Output the (X, Y) coordinate of the center of the cell containing the given text.  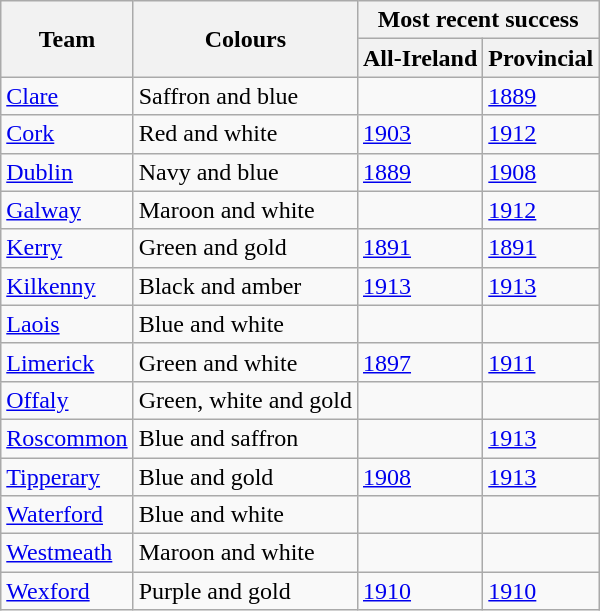
1897 (420, 362)
Westmeath (67, 553)
Offaly (67, 400)
Kerry (67, 248)
Colours (245, 39)
Blue and gold (245, 477)
Purple and gold (245, 591)
Blue and saffron (245, 438)
1911 (541, 362)
Limerick (67, 362)
Tipperary (67, 477)
Green, white and gold (245, 400)
All-Ireland (420, 58)
1903 (420, 134)
Roscommon (67, 438)
Black and amber (245, 286)
Green and white (245, 362)
Navy and blue (245, 172)
Provincial (541, 58)
Saffron and blue (245, 96)
Green and gold (245, 248)
Clare (67, 96)
Cork (67, 134)
Kilkenny (67, 286)
Team (67, 39)
Waterford (67, 515)
Dublin (67, 172)
Wexford (67, 591)
Galway (67, 210)
Laois (67, 324)
Most recent success (478, 20)
Red and white (245, 134)
